Locate the cell with the specified text and output its (x, y) center coordinate. 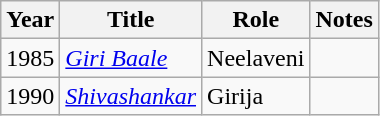
Neelaveni (256, 58)
1990 (30, 96)
Role (256, 20)
Year (30, 20)
Notes (344, 20)
Shivashankar (131, 96)
1985 (30, 58)
Giri Baale (131, 58)
Girija (256, 96)
Title (131, 20)
